Find where the given text appears and provide that cell's center as [X, Y] coordinate. 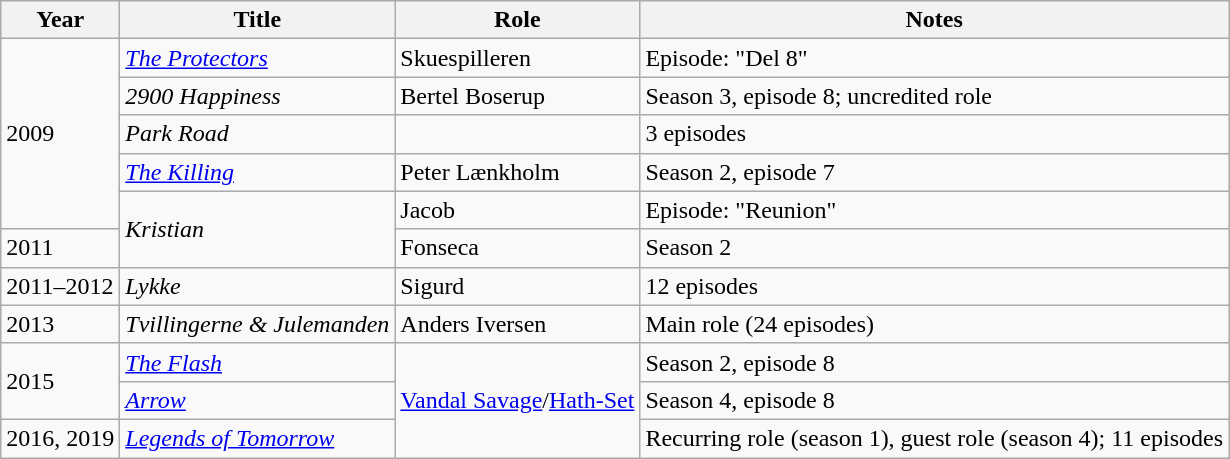
Season 3, episode 8; uncredited role [934, 96]
Tvillingerne & Julemanden [258, 324]
Peter Lænkholm [518, 172]
Lykke [258, 286]
Season 4, episode 8 [934, 400]
Notes [934, 20]
Year [60, 20]
2009 [60, 134]
Season 2 [934, 248]
Recurring role (season 1), guest role (season 4); 11 episodes [934, 438]
2900 Happiness [258, 96]
Episode: "Del 8" [934, 58]
Episode: "Reunion" [934, 210]
Kristian [258, 229]
Role [518, 20]
The Protectors [258, 58]
Jacob [518, 210]
2013 [60, 324]
Main role (24 episodes) [934, 324]
2011 [60, 248]
Bertel Boserup [518, 96]
2015 [60, 381]
Anders Iversen [518, 324]
2011–2012 [60, 286]
12 episodes [934, 286]
3 episodes [934, 134]
Season 2, episode 7 [934, 172]
The Flash [258, 362]
Park Road [258, 134]
Sigurd [518, 286]
Fonseca [518, 248]
Season 2, episode 8 [934, 362]
Vandal Savage/Hath-Set [518, 400]
Title [258, 20]
Arrow [258, 400]
Legends of Tomorrow [258, 438]
2016, 2019 [60, 438]
The Killing [258, 172]
Skuespilleren [518, 58]
